Determine the (x, y) coordinate at the center of the cell enclosing the given text.  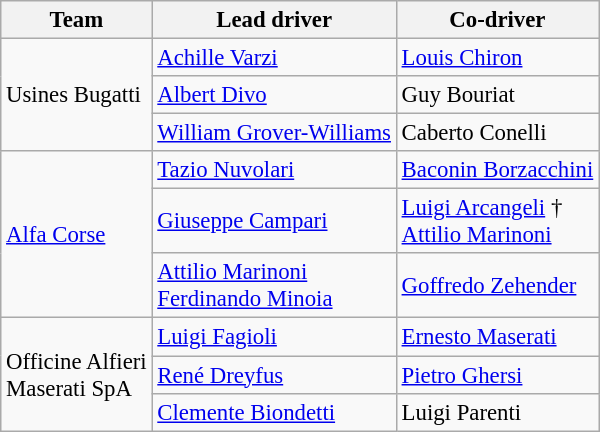
Lead driver (274, 20)
Albert Divo (274, 95)
Pietro Ghersi (497, 375)
Usines Bugatti (76, 96)
Ernesto Maserati (497, 337)
Louis Chiron (497, 58)
Tazio Nuvolari (274, 170)
Attilio Marinoni Ferdinando Minoia (274, 286)
Alfa Corse (76, 234)
Achille Varzi (274, 58)
Baconin Borzacchini (497, 170)
Luigi Fagioli (274, 337)
Giuseppe Campari (274, 222)
Guy Bouriat (497, 95)
René Dreyfus (274, 375)
Team (76, 20)
Co-driver (497, 20)
William Grover-Williams (274, 133)
Clemente Biondetti (274, 412)
Goffredo Zehender (497, 286)
Luigi Parenti (497, 412)
Caberto Conelli (497, 133)
Officine AlfieriMaserati SpA (76, 374)
Luigi Arcangeli † Attilio Marinoni (497, 222)
